Extract the [x, y] coordinate from the center of the cell holding the provided text.  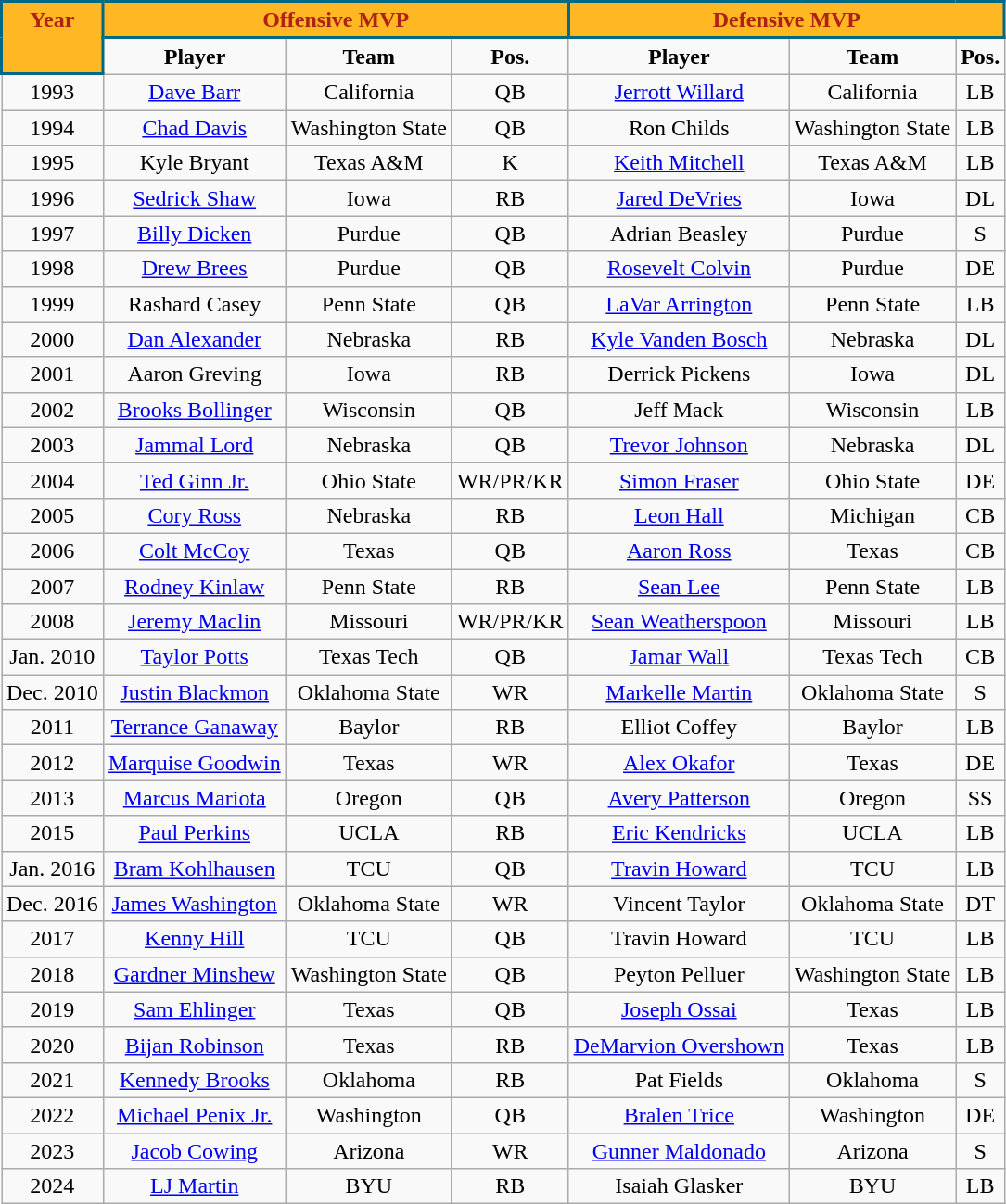
1995 [53, 163]
Defensive MVP [786, 20]
2024 [53, 1186]
Alex Okafor [679, 763]
Eric Kendricks [679, 833]
K [510, 163]
Marquise Goodwin [195, 763]
Sean Weatherspoon [679, 622]
Paul Perkins [195, 833]
Gunner Maldonado [679, 1150]
1993 [53, 93]
2023 [53, 1150]
2011 [53, 728]
SS [981, 798]
Dave Barr [195, 93]
1998 [53, 269]
2001 [53, 374]
James Washington [195, 904]
LJ Martin [195, 1186]
Drew Brees [195, 269]
2000 [53, 339]
Jan. 2010 [53, 657]
Kennedy Brooks [195, 1080]
Leon Hall [679, 515]
Michael Penix Jr. [195, 1115]
2021 [53, 1080]
Rashard Casey [195, 304]
Trevor Johnson [679, 445]
2007 [53, 587]
Kyle Vanden Bosch [679, 339]
2008 [53, 622]
Aaron Ross [679, 551]
2012 [53, 763]
Simon Fraser [679, 480]
Ron Childs [679, 128]
2006 [53, 551]
Derrick Pickens [679, 374]
Year [53, 38]
Colt McCoy [195, 551]
Marcus Mariota [195, 798]
Kyle Bryant [195, 163]
Elliot Coffey [679, 728]
Jared DeVries [679, 198]
Adrian Beasley [679, 234]
DT [981, 904]
Sam Ehlinger [195, 1009]
2019 [53, 1009]
Markelle Martin [679, 692]
LaVar Arrington [679, 304]
Keith Mitchell [679, 163]
Jamar Wall [679, 657]
Kenny Hill [195, 939]
2002 [53, 410]
Isaiah Glasker [679, 1186]
Jeff Mack [679, 410]
1996 [53, 198]
2004 [53, 480]
Cory Ross [195, 515]
2020 [53, 1045]
Michigan [872, 515]
Ted Ginn Jr. [195, 480]
Jeremy Maclin [195, 622]
Aaron Greving [195, 374]
Jacob Cowing [195, 1150]
Gardner Minshew [195, 974]
Bram Kohlhausen [195, 868]
2013 [53, 798]
Chad Davis [195, 128]
2022 [53, 1115]
Sean Lee [679, 587]
2003 [53, 445]
1999 [53, 304]
2017 [53, 939]
Avery Patterson [679, 798]
Jammal Lord [195, 445]
1994 [53, 128]
Joseph Ossai [679, 1009]
2005 [53, 515]
Dec. 2016 [53, 904]
Bralen Trice [679, 1115]
Peyton Pelluer [679, 974]
Jan. 2016 [53, 868]
Bijan Robinson [195, 1045]
Terrance Ganaway [195, 728]
Brooks Bollinger [195, 410]
Jerrott Willard [679, 93]
Pat Fields [679, 1080]
2018 [53, 974]
Billy Dicken [195, 234]
Rodney Kinlaw [195, 587]
Rosevelt Colvin [679, 269]
Dec. 2010 [53, 692]
2015 [53, 833]
Taylor Potts [195, 657]
Sedrick Shaw [195, 198]
DeMarvion Overshown [679, 1045]
Vincent Taylor [679, 904]
Dan Alexander [195, 339]
1997 [53, 234]
Justin Blackmon [195, 692]
Offensive MVP [336, 20]
